Locate the cell with the specified text and output its [x, y] center coordinate. 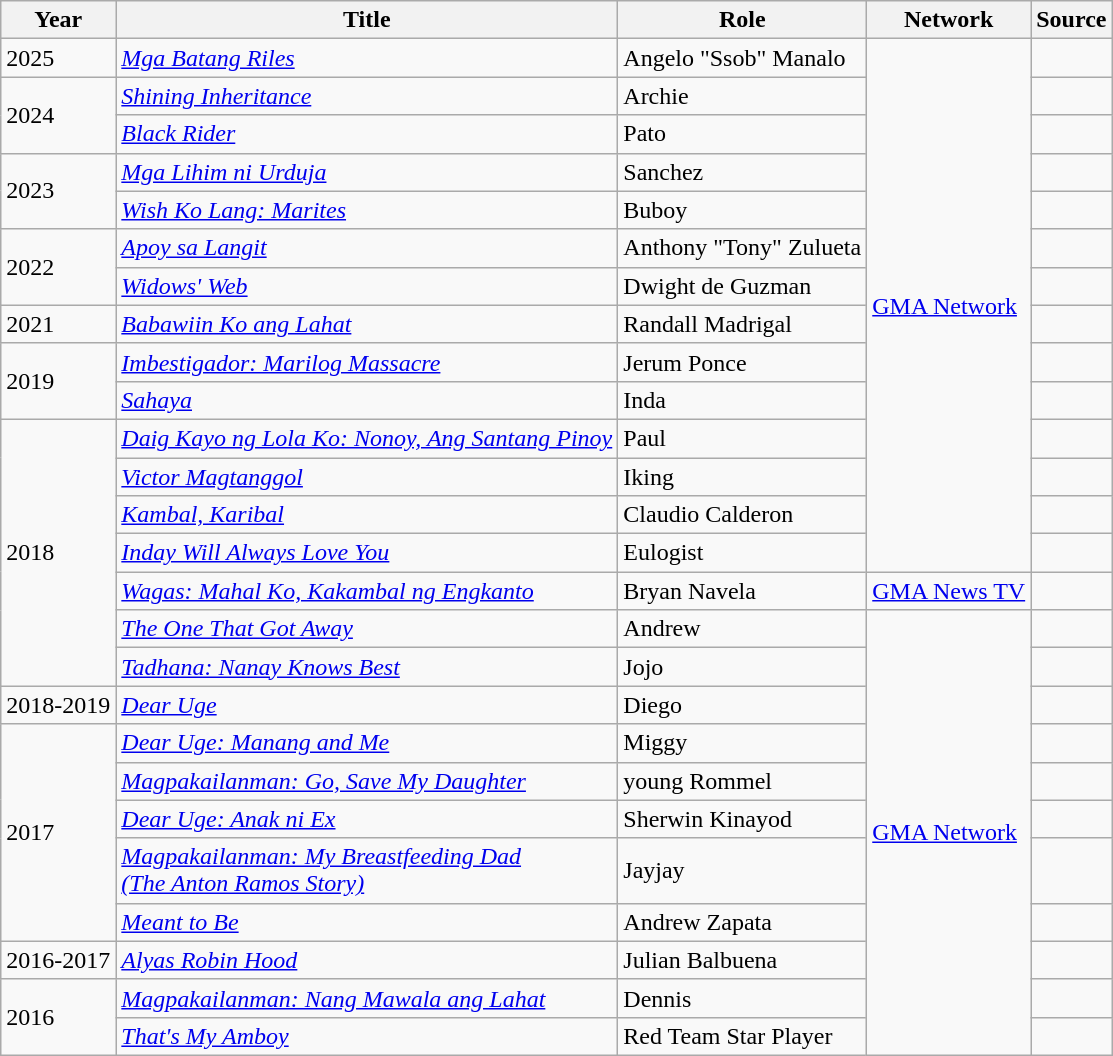
Buboy [742, 210]
Meant to Be [367, 922]
2023 [58, 191]
Role [742, 20]
Anthony "Tony" Zulueta [742, 248]
Widows' Web [367, 286]
Miggy [742, 743]
Imbestigador: Marilog Massacre [367, 362]
Wish Ko Lang: Marites [367, 210]
Source [1072, 20]
Magpakailanman: Nang Mawala ang Lahat [367, 998]
Title [367, 20]
Inda [742, 400]
Sahaya [367, 400]
Magpakailanman: Go, Save My Daughter [367, 781]
Dear Uge: Manang and Me [367, 743]
Randall Madrigal [742, 324]
Red Team Star Player [742, 1036]
Mga Batang Riles [367, 58]
2022 [58, 267]
Diego [742, 705]
Bryan Navela [742, 591]
Year [58, 20]
Sherwin Kinayod [742, 819]
Iking [742, 477]
Kambal, Karibal [367, 515]
Dennis [742, 998]
Eulogist [742, 553]
Andrew Zapata [742, 922]
Tadhana: Nanay Knows Best [367, 667]
Dear Uge [367, 705]
2016 [58, 1017]
Inday Will Always Love You [367, 553]
Jayjay [742, 870]
Network [949, 20]
Mga Lihim ni Urduja [367, 172]
The One That Got Away [367, 629]
Babawiin Ko ang Lahat [367, 324]
GMA News TV [949, 591]
Daig Kayo ng Lola Ko: Nonoy, Ang Santang Pinoy [367, 438]
Paul [742, 438]
Magpakailanman: My Breastfeeding Dad (The Anton Ramos Story) [367, 870]
2021 [58, 324]
Sanchez [742, 172]
Pato [742, 134]
Jerum Ponce [742, 362]
Claudio Calderon [742, 515]
Victor Magtanggol [367, 477]
2016-2017 [58, 960]
2024 [58, 115]
2018 [58, 552]
Dwight de Guzman [742, 286]
2019 [58, 381]
Shining Inheritance [367, 96]
Alyas Robin Hood [367, 960]
Angelo "Ssob" Manalo [742, 58]
2018-2019 [58, 705]
2017 [58, 832]
Black Rider [367, 134]
Andrew [742, 629]
That's My Amboy [367, 1036]
Julian Balbuena [742, 960]
young Rommel [742, 781]
Apoy sa Langit [367, 248]
Dear Uge: Anak ni Ex [367, 819]
Wagas: Mahal Ko, Kakambal ng Engkanto [367, 591]
2025 [58, 58]
Archie [742, 96]
Jojo [742, 667]
